For the text-containing cell, return its midpoint in (X, Y) coordinate format. 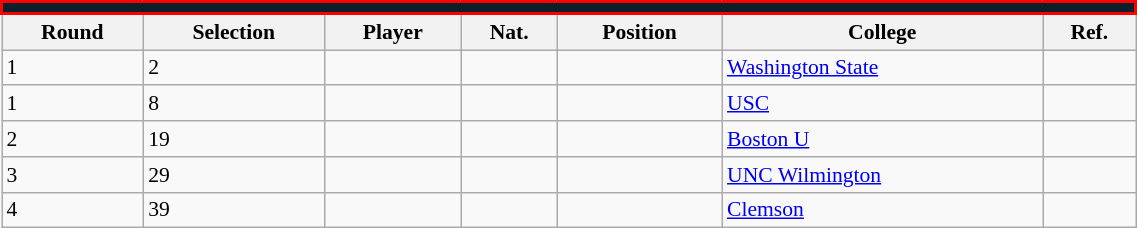
Selection (234, 32)
3 (73, 175)
Round (73, 32)
19 (234, 139)
UNC Wilmington (882, 175)
Player (392, 32)
4 (73, 210)
Washington State (882, 68)
Clemson (882, 210)
Nat. (509, 32)
8 (234, 104)
Boston U (882, 139)
Ref. (1090, 32)
College (882, 32)
Position (640, 32)
39 (234, 210)
29 (234, 175)
USC (882, 104)
